Return [X, Y] of the center of cell containing provided text 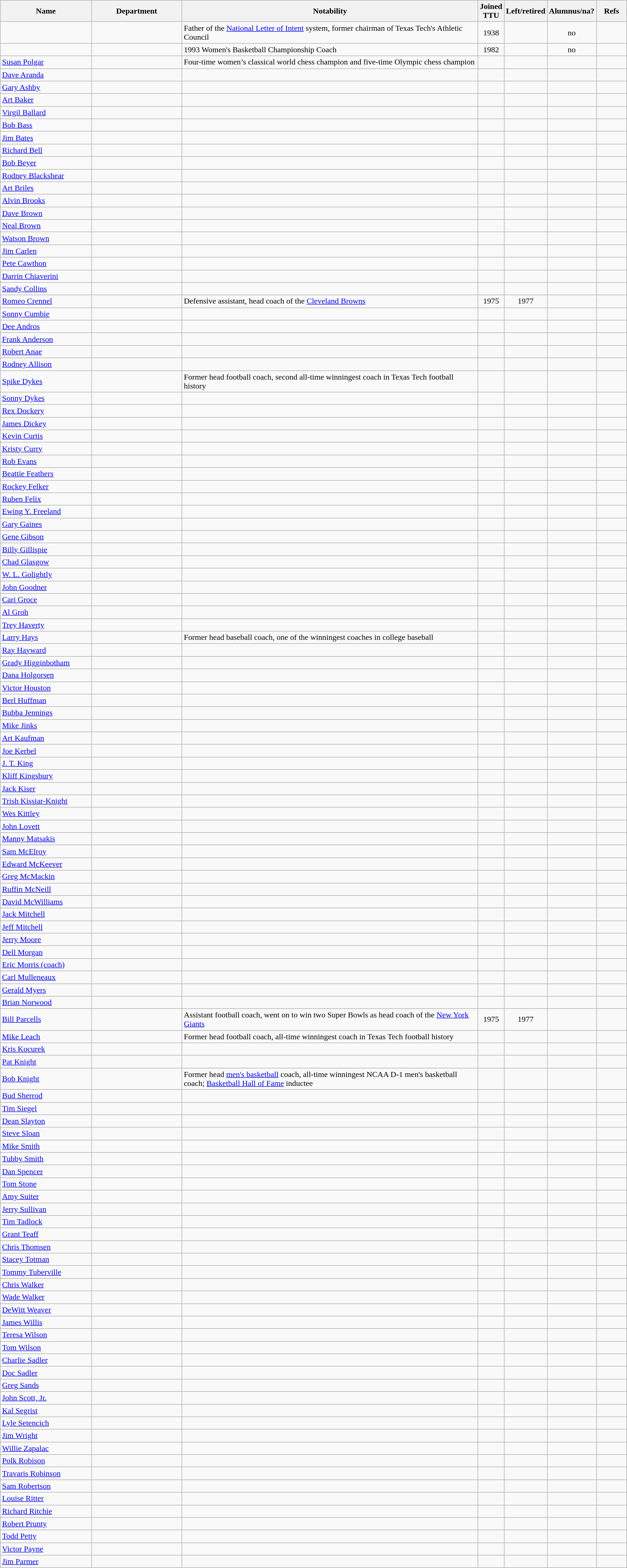
W. L. Golightly [46, 574]
Jeff Mitchell [46, 927]
Todd Petty [46, 1536]
Former head men's basketball coach, all-time winningest NCAA D-1 men's basketball coach; Basketball Hall of Fame inductee [330, 1079]
J. T. King [46, 763]
Victor Houston [46, 688]
Chris Thomsen [46, 1247]
Dean Slayton [46, 1121]
Neal Brown [46, 226]
Kliff Kingsbury [46, 776]
Robert Prunty [46, 1524]
Al Groh [46, 612]
Sonny Dykes [46, 398]
Rockey Felker [46, 486]
Tommy Tuberville [46, 1272]
Dave Brown [46, 213]
Dan Spencer [46, 1171]
Mike Leach [46, 1037]
Bill Parcells [46, 1020]
John Goodner [46, 587]
Steve Sloan [46, 1134]
Mike Smith [46, 1146]
Jack Kiser [46, 789]
Bud Sherrod [46, 1096]
1993 Women's Basketball Championship Coach [330, 50]
Name [46, 11]
Trish Kissiar-Knight [46, 801]
Sam McElroy [46, 851]
Pete Cawthon [46, 264]
Virgil Ballard [46, 112]
Pat Knight [46, 1062]
Tom Stone [46, 1184]
Former head football coach, second all-time winningest coach in Texas Tech football history [330, 381]
Polk Robison [46, 1461]
James Willis [46, 1322]
Gary Gaines [46, 524]
Berl Huffman [46, 700]
Notability [330, 11]
Jerry Moore [46, 939]
Carl Mulleneaux [46, 977]
Jerry Sullivan [46, 1209]
Kristy Curry [46, 449]
Sandy Collins [46, 289]
Frank Anderson [46, 339]
Four-time women’s classical world chess champion and five-time Olympic chess champion [330, 62]
Grady Higginbotham [46, 663]
Defensive assistant, head coach of the Cleveland Browns [330, 301]
Darrin Chiaverini [46, 276]
David McWilliams [46, 902]
Cari Groce [46, 600]
Alumnus/na? [572, 11]
Sonny Cumbie [46, 314]
DeWitt Weaver [46, 1310]
Romeo Crennel [46, 301]
Greg McMackin [46, 877]
Travaris Robinson [46, 1473]
Victor Payne [46, 1549]
Tubby Smith [46, 1159]
Billy Gillispie [46, 549]
Jack Mitchell [46, 914]
Department [137, 11]
Alvin Brooks [46, 201]
Assistant football coach, went on to win two Super Bowls as head coach of the New York Giants [330, 1020]
Former head baseball coach, one of the winningest coaches in college baseball [330, 638]
Former head football coach, all-time winningest coach in Texas Tech football history [330, 1037]
Art Baker [46, 100]
Bob Knight [46, 1079]
Jim Wright [46, 1436]
Rodney Blackshear [46, 176]
Bubba Jennings [46, 713]
John Scott, Jr. [46, 1398]
James Dickey [46, 424]
Father of the National Letter of Intent system, former chairman of Texas Tech's Athletic Council [330, 32]
Tim Tadlock [46, 1222]
Brian Norwood [46, 1003]
Edward McKeever [46, 864]
Rodney Allison [46, 364]
Susan Polgar [46, 62]
Bob Beyer [46, 163]
Spike Dykes [46, 381]
Dave Aranda [46, 75]
Dell Morgan [46, 952]
Charlie Sadler [46, 1360]
Ray Hayward [46, 650]
Robert Anae [46, 351]
Trey Haverty [46, 625]
1938 [491, 32]
Beattie Feathers [46, 474]
Art Briles [46, 188]
John Lovett [46, 826]
Tim Siegel [46, 1108]
Tom Wilson [46, 1347]
Richard Ritchie [46, 1511]
Lyle Setencich [46, 1423]
Mike Jinks [46, 725]
Ruben Felix [46, 499]
Gene Gibson [46, 537]
Willie Zapalac [46, 1448]
Rex Dockery [46, 411]
Chad Glasgow [46, 562]
Art Kaufman [46, 738]
Jim Carlen [46, 251]
Wes Kittley [46, 814]
Kal Segrist [46, 1410]
Wade Walker [46, 1297]
Jim Bates [46, 138]
Rob Evans [46, 461]
Louise Ritter [46, 1499]
Teresa Wilson [46, 1335]
Eric Morris (coach) [46, 965]
Ruffin McNeill [46, 889]
Sam Robertson [46, 1486]
Refs [611, 11]
Chris Walker [46, 1285]
Richard Bell [46, 150]
Amy Suiter [46, 1196]
Greg Sands [46, 1385]
Gary Ashby [46, 87]
1982 [491, 50]
Manny Matsakis [46, 839]
Bob Bass [46, 125]
Dee Andros [46, 326]
Left/retired [525, 11]
Kevin Curtis [46, 436]
Dana Holgorsen [46, 675]
Larry Hays [46, 638]
Joe Kerbel [46, 751]
Stacey Totman [46, 1259]
Ewing Y. Freeland [46, 512]
Kris Kocurek [46, 1049]
Doc Sadler [46, 1373]
Grant Teaff [46, 1234]
Gerald Myers [46, 990]
Joined TTU [491, 11]
Jim Parmer [46, 1561]
Watson Brown [46, 238]
